From the cell containing the given text, extract its center point as (X, Y) coordinate. 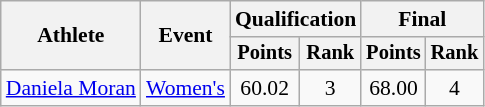
Daniela Moran (71, 88)
Final (422, 19)
Women's (186, 88)
Qualification (296, 19)
Athlete (71, 36)
68.00 (393, 88)
Event (186, 36)
3 (330, 88)
4 (455, 88)
60.02 (264, 88)
